Return the [x, y] coordinate for the center point of the cell that contains the specified text.  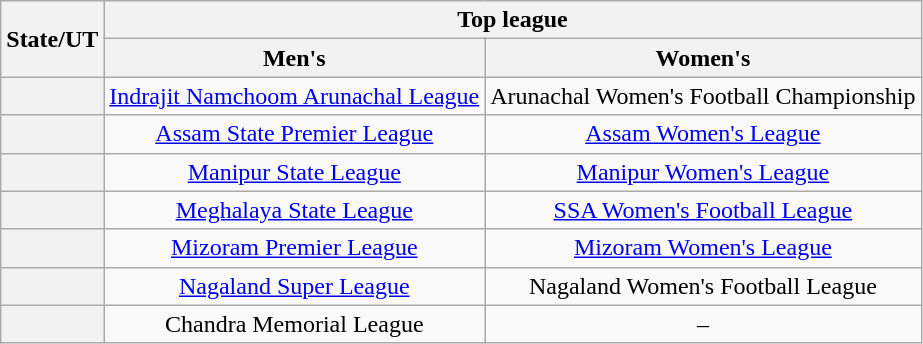
Manipur State League [294, 172]
Assam Women's League [703, 134]
Women's [703, 58]
Manipur Women's League [703, 172]
Nagaland Super League [294, 286]
Mizoram Premier League [294, 248]
State/UT [52, 39]
– [703, 324]
Indrajit Namchoom Arunachal League [294, 96]
Mizoram Women's League [703, 248]
Chandra Memorial League [294, 324]
SSA Women's Football League [703, 210]
Men's [294, 58]
Arunachal Women's Football Championship [703, 96]
Nagaland Women's Football League [703, 286]
Assam State Premier League [294, 134]
Top league [512, 20]
Meghalaya State League [294, 210]
